Locate the cell with the specified text and output its (x, y) center coordinate. 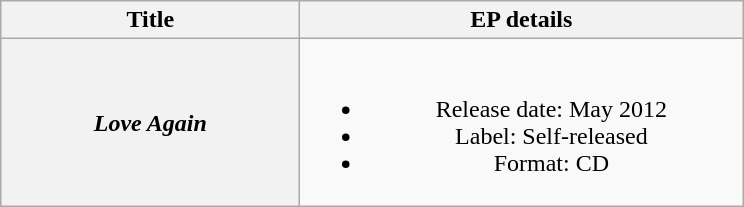
Title (150, 20)
Release date: May 2012Label: Self-releasedFormat: CD (522, 122)
EP details (522, 20)
Love Again (150, 122)
